Return (X, Y) of the center of cell containing provided text 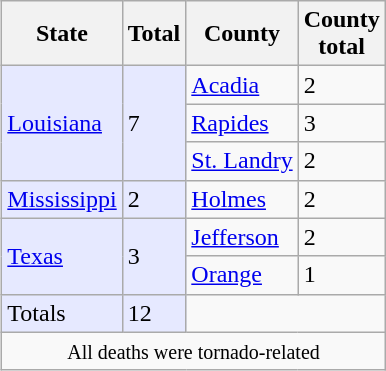
Totals (62, 313)
Louisiana (62, 123)
All deaths were tornado-related (194, 351)
Acadia (242, 85)
Mississippi (62, 199)
Texas (62, 256)
County (242, 34)
Jefferson (242, 237)
Rapides (242, 123)
Total (154, 34)
St. Landry (242, 161)
1 (342, 275)
Countytotal (342, 34)
7 (154, 123)
Holmes (242, 199)
12 (154, 313)
Orange (242, 275)
State (62, 34)
